Output the [x, y] coordinate of the center of the cell containing the given text.  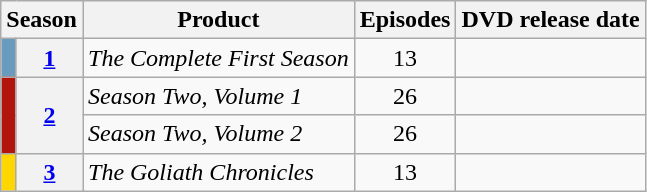
Episodes [405, 20]
The Complete First Season [218, 58]
Season [42, 20]
The Goliath Chronicles [218, 172]
3 [49, 172]
2 [49, 115]
DVD release date [550, 20]
Season Two, Volume 1 [218, 96]
Season Two, Volume 2 [218, 134]
Product [218, 20]
1 [49, 58]
